For the text-containing cell, return its midpoint in (X, Y) coordinate format. 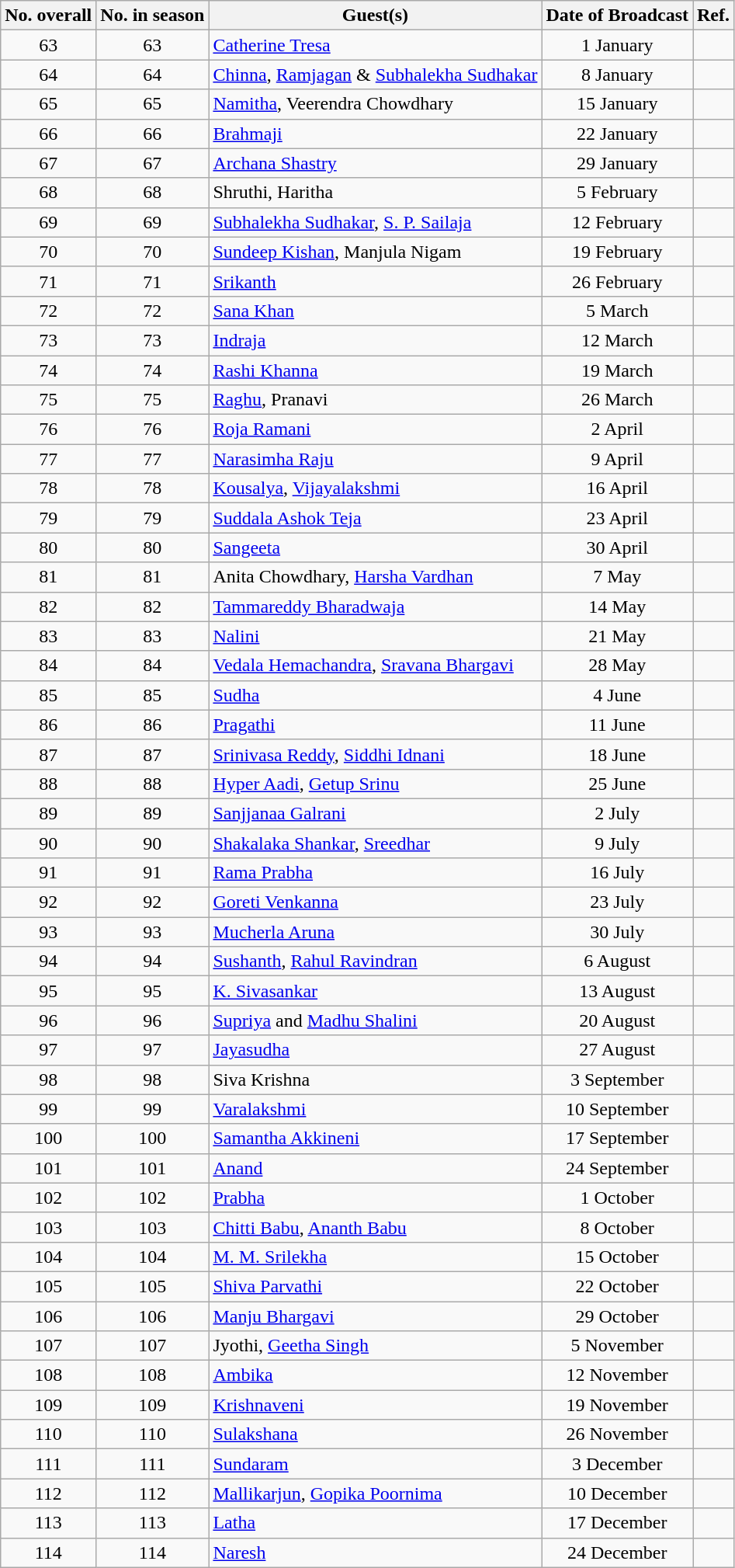
Varalakshmi (376, 1109)
Rama Prabha (376, 873)
15 January (618, 104)
Raghu, Pranavi (376, 400)
Goreti Venkanna (376, 902)
1 October (618, 1198)
8 October (618, 1227)
Kousalya, Vijayalakshmi (376, 488)
Brahmaji (376, 134)
No. overall (48, 16)
Anita Chowdhary, Harsha Vardhan (376, 577)
19 March (618, 370)
22 October (618, 1286)
Shruthi, Haritha (376, 193)
Suddala Ashok Teja (376, 518)
5 November (618, 1346)
Manju Bhargavi (376, 1316)
12 March (618, 340)
Sudha (376, 695)
11 June (618, 725)
Guest(s) (376, 16)
Chinna, Ramjagan & Subhalekha Sudhakar (376, 75)
10 December (618, 1493)
17 September (618, 1139)
16 April (618, 488)
Latha (376, 1523)
30 April (618, 548)
Date of Broadcast (618, 16)
17 December (618, 1523)
Tammareddy Bharadwaja (376, 607)
K. Sivasankar (376, 991)
Anand (376, 1168)
9 April (618, 459)
6 August (618, 961)
12 November (618, 1375)
Catherine Tresa (376, 45)
Chitti Babu, Ananth Babu (376, 1227)
Hyper Aadi, Getup Srinu (376, 784)
Sundeep Kishan, Manjula Nigam (376, 252)
Ambika (376, 1375)
Prabha (376, 1198)
Supriya and Madhu Shalini (376, 1020)
1 January (618, 45)
Krishnaveni (376, 1405)
16 July (618, 873)
Sushanth, Rahul Ravindran (376, 961)
5 February (618, 193)
Vedala Hemachandra, Sravana Bhargavi (376, 666)
Pragathi (376, 725)
12 February (618, 222)
23 April (618, 518)
15 October (618, 1257)
29 January (618, 163)
Subhalekha Sudhakar, S. P. Sailaja (376, 222)
Sanjjanaa Galrani (376, 813)
Sana Khan (376, 311)
Sangeeta (376, 548)
Nalini (376, 636)
Mucherla Aruna (376, 932)
13 August (618, 991)
Jyothi, Geetha Singh (376, 1346)
29 October (618, 1316)
Samantha Akkineni (376, 1139)
Srinivasa Reddy, Siddhi Idnani (376, 754)
28 May (618, 666)
20 August (618, 1020)
18 June (618, 754)
Archana Shastry (376, 163)
25 June (618, 784)
Shiva Parvathi (376, 1286)
Naresh (376, 1552)
14 May (618, 607)
Ref. (712, 16)
24 September (618, 1168)
Shakalaka Shankar, Sreedhar (376, 843)
8 January (618, 75)
30 July (618, 932)
Rashi Khanna (376, 370)
9 July (618, 843)
M. M. Srilekha (376, 1257)
Roja Ramani (376, 429)
2 April (618, 429)
7 May (618, 577)
Indraja (376, 340)
19 February (618, 252)
Jayasudha (376, 1050)
Mallikarjun, Gopika Poornima (376, 1493)
10 September (618, 1109)
4 June (618, 695)
19 November (618, 1405)
Srikanth (376, 281)
22 January (618, 134)
27 August (618, 1050)
Sundaram (376, 1464)
5 March (618, 311)
26 February (618, 281)
23 July (618, 902)
24 December (618, 1552)
2 July (618, 813)
Sulakshana (376, 1434)
3 December (618, 1464)
Siva Krishna (376, 1080)
26 March (618, 400)
Namitha, Veerendra Chowdhary (376, 104)
Narasimha Raju (376, 459)
3 September (618, 1080)
26 November (618, 1434)
21 May (618, 636)
No. in season (152, 16)
